Provide the [x, y] coordinate of the cell's center where the given text is located.  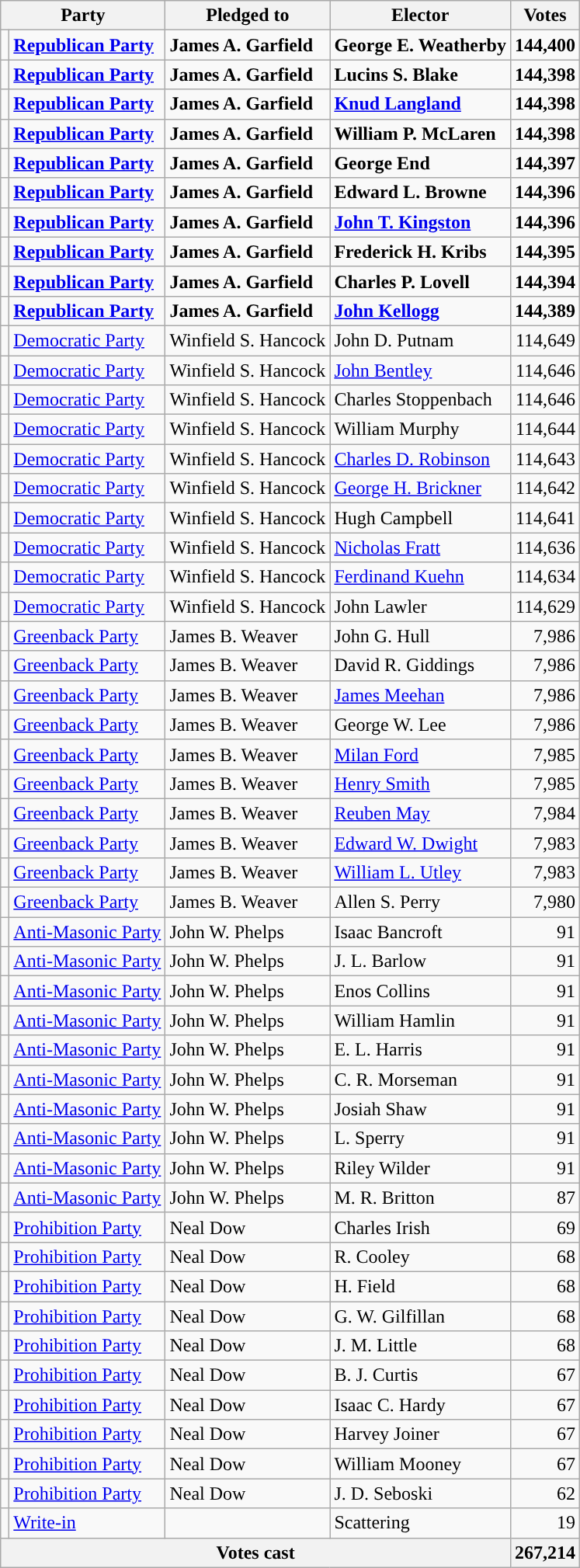
114,641 [545, 518]
R. Cooley [421, 1257]
George W. Lee [421, 725]
G. W. Gilfillan [421, 1316]
Edward L. Browne [421, 193]
114,649 [545, 340]
Knud Langland [421, 104]
19 [545, 1523]
Write-in [87, 1523]
Riley Wilder [421, 1168]
144,389 [545, 311]
John Bentley [421, 370]
David R. Giddings [421, 666]
62 [545, 1493]
William P. McLaren [421, 134]
William Mooney [421, 1464]
Charles D. Robinson [421, 459]
John T. Kingston [421, 222]
Nicholas Fratt [421, 548]
Votes [545, 16]
Allen S. Perry [421, 902]
7,984 [545, 813]
J. M. Little [421, 1346]
144,395 [545, 252]
George H. Brickner [421, 488]
George End [421, 163]
114,644 [545, 429]
C. R. Morseman [421, 1080]
John Kellogg [421, 311]
Pledged to [248, 16]
Reuben May [421, 813]
Charles P. Lovell [421, 281]
John Lawler [421, 607]
L. Sperry [421, 1139]
114,643 [545, 459]
William L. Utley [421, 873]
B. J. Curtis [421, 1375]
Enos Collins [421, 991]
114,634 [545, 577]
Henry Smith [421, 784]
267,214 [545, 1552]
Charles Irish [421, 1227]
George E. Weatherby [421, 45]
Elector [421, 16]
Milan Ford [421, 754]
Ferdinand Kuehn [421, 577]
114,636 [545, 548]
Votes cast [256, 1552]
144,397 [545, 163]
87 [545, 1198]
Harvey Joiner [421, 1434]
Party [83, 16]
Charles Stoppenbach [421, 400]
114,642 [545, 488]
Edward W. Dwight [421, 843]
J. L. Barlow [421, 961]
William Hamlin [421, 1020]
Frederick H. Kribs [421, 252]
H. Field [421, 1286]
John D. Putnam [421, 340]
114,629 [545, 607]
J. D. Seboski [421, 1493]
William Murphy [421, 429]
7,980 [545, 902]
Hugh Campbell [421, 518]
Isaac C. Hardy [421, 1405]
E. L. Harris [421, 1050]
69 [545, 1227]
Lucins S. Blake [421, 75]
Scattering [421, 1523]
Josiah Shaw [421, 1109]
James Meehan [421, 695]
Isaac Bancroft [421, 932]
144,394 [545, 281]
M. R. Britton [421, 1198]
John G. Hull [421, 636]
144,400 [545, 45]
